Scan for the cell matching the given text and deliver its (X, Y) coordinate at center. 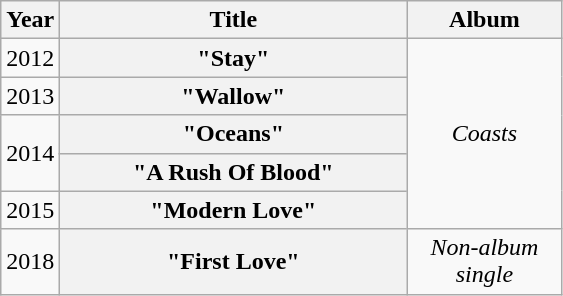
Title (234, 20)
"Modern Love" (234, 210)
Year (30, 20)
2013 (30, 96)
2018 (30, 262)
Album (484, 20)
2014 (30, 153)
Non-album single (484, 262)
Coasts (484, 134)
2012 (30, 58)
"Stay" (234, 58)
"First Love" (234, 262)
2015 (30, 210)
"A Rush Of Blood" (234, 172)
"Wallow" (234, 96)
"Oceans" (234, 134)
